Search for the cell housing the specified text and yield its [x, y] center coordinate. 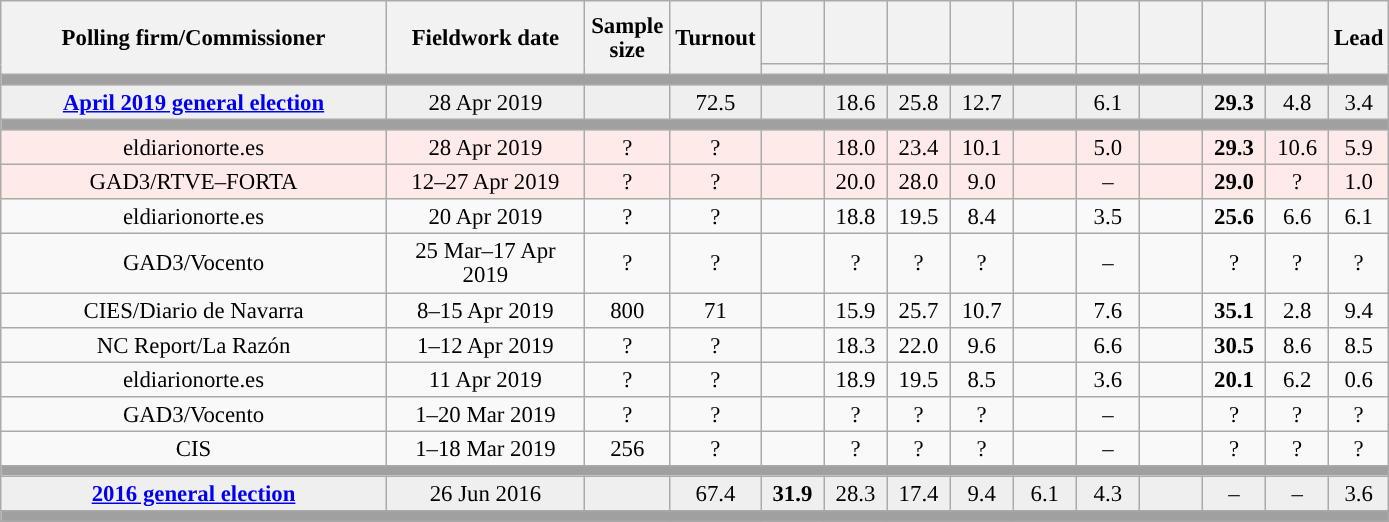
1–18 Mar 2019 [485, 448]
Polling firm/Commissioner [194, 38]
1.0 [1359, 182]
18.3 [856, 344]
25.6 [1234, 218]
20.1 [1234, 380]
20 Apr 2019 [485, 218]
25.7 [918, 310]
Fieldwork date [485, 38]
28.0 [918, 182]
9.6 [982, 344]
2016 general election [194, 494]
18.6 [856, 102]
April 2019 general election [194, 102]
4.8 [1298, 102]
28.3 [856, 494]
72.5 [716, 102]
2.8 [1298, 310]
800 [627, 310]
25.8 [918, 102]
12–27 Apr 2019 [485, 182]
256 [627, 448]
12.7 [982, 102]
17.4 [918, 494]
35.1 [1234, 310]
10.1 [982, 148]
Lead [1359, 38]
10.7 [982, 310]
18.0 [856, 148]
67.4 [716, 494]
18.8 [856, 218]
15.9 [856, 310]
CIES/Diario de Navarra [194, 310]
Sample size [627, 38]
23.4 [918, 148]
8–15 Apr 2019 [485, 310]
3.5 [1108, 218]
8.6 [1298, 344]
20.0 [856, 182]
71 [716, 310]
11 Apr 2019 [485, 380]
9.0 [982, 182]
5.0 [1108, 148]
0.6 [1359, 380]
1–20 Mar 2019 [485, 414]
Turnout [716, 38]
25 Mar–17 Apr 2019 [485, 264]
10.6 [1298, 148]
5.9 [1359, 148]
29.0 [1234, 182]
8.4 [982, 218]
3.4 [1359, 102]
7.6 [1108, 310]
6.2 [1298, 380]
GAD3/RTVE–FORTA [194, 182]
CIS [194, 448]
26 Jun 2016 [485, 494]
18.9 [856, 380]
1–12 Apr 2019 [485, 344]
22.0 [918, 344]
31.9 [792, 494]
4.3 [1108, 494]
NC Report/La Razón [194, 344]
30.5 [1234, 344]
